Determine the [X, Y] coordinate at the center of the cell enclosing the given text.  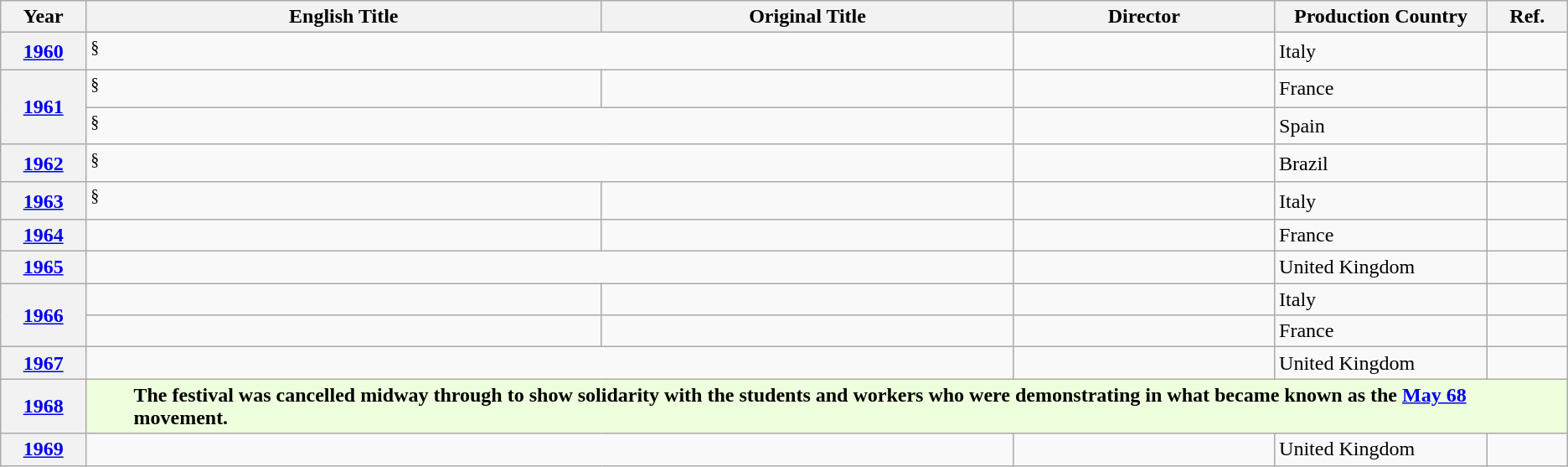
1969 [44, 449]
Original Title [807, 17]
Director [1144, 17]
1968 [44, 406]
1965 [44, 267]
Production Country [1381, 17]
1966 [44, 315]
1967 [44, 363]
1960 [44, 52]
English Title [343, 17]
1964 [44, 236]
1963 [44, 201]
Spain [1381, 126]
Ref. [1527, 17]
Year [44, 17]
1961 [44, 107]
1962 [44, 163]
Brazil [1381, 163]
